Extract the [X, Y] coordinate from the center of the cell holding the provided text.  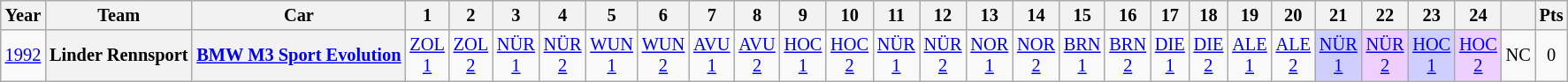
7 [711, 15]
3 [516, 15]
ZOL1 [426, 56]
ALE1 [1249, 56]
15 [1082, 15]
8 [757, 15]
4 [562, 15]
10 [849, 15]
NOR1 [989, 56]
17 [1170, 15]
Linder Rennsport [119, 56]
19 [1249, 15]
24 [1479, 15]
5 [611, 15]
BRN2 [1128, 56]
NOR2 [1036, 56]
1992 [23, 56]
Team [119, 15]
11 [897, 15]
WUN2 [663, 56]
ALE2 [1293, 56]
2 [470, 15]
DIE2 [1209, 56]
23 [1431, 15]
21 [1339, 15]
AVU1 [711, 56]
ZOL2 [470, 56]
6 [663, 15]
WUN1 [611, 56]
BRN1 [1082, 56]
1 [426, 15]
9 [803, 15]
DIE1 [1170, 56]
Year [23, 15]
16 [1128, 15]
20 [1293, 15]
Car [299, 15]
12 [943, 15]
AVU2 [757, 56]
13 [989, 15]
BMW M3 Sport Evolution [299, 56]
Pts [1551, 15]
18 [1209, 15]
14 [1036, 15]
22 [1385, 15]
0 [1551, 56]
NC [1518, 56]
